Output the [x, y] coordinate of the center of the cell containing the given text.  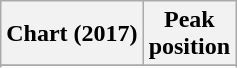
Chart (2017) [72, 34]
Peak position [189, 34]
